Find where the given text appears and provide that cell's center as (x, y) coordinate. 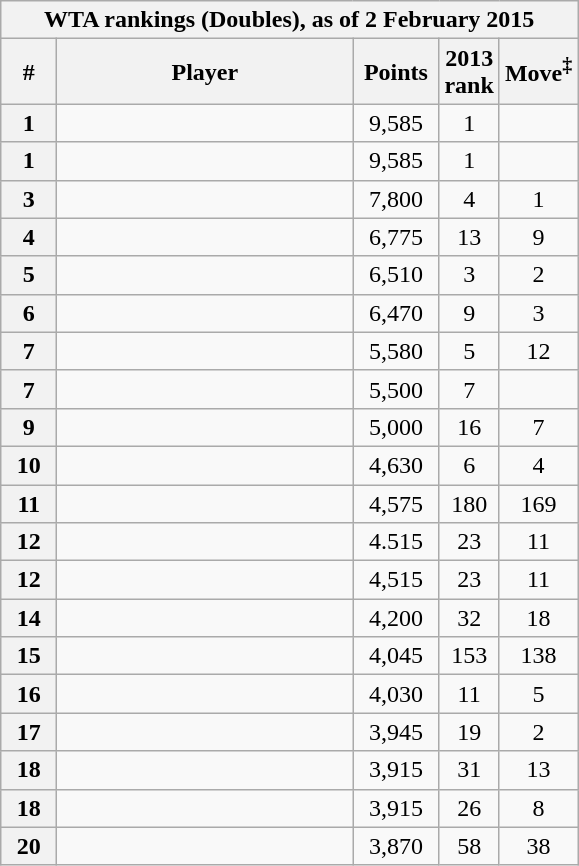
5,580 (396, 351)
180 (469, 503)
17 (29, 732)
7,800 (396, 199)
Move‡ (538, 72)
19 (469, 732)
169 (538, 503)
20 (29, 846)
4,515 (396, 580)
10 (29, 465)
8 (538, 808)
3,945 (396, 732)
14 (29, 618)
38 (538, 846)
Player (205, 72)
4,575 (396, 503)
138 (538, 656)
2013 rank (469, 72)
153 (469, 656)
5,000 (396, 427)
4.515 (396, 542)
4,030 (396, 694)
31 (469, 770)
15 (29, 656)
Points (396, 72)
WTA rankings (Doubles), as of 2 February 2015 (290, 20)
3,870 (396, 846)
6,470 (396, 313)
# (29, 72)
58 (469, 846)
6,510 (396, 275)
32 (469, 618)
5,500 (396, 389)
4,630 (396, 465)
4,045 (396, 656)
6,775 (396, 237)
26 (469, 808)
4,200 (396, 618)
